For the text-containing cell, return its midpoint in [X, Y] coordinate format. 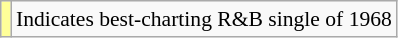
Indicates best-charting R&B single of 1968 [204, 19]
